Capture the cell that displays the provided text and extract its (X, Y) central coordinate. 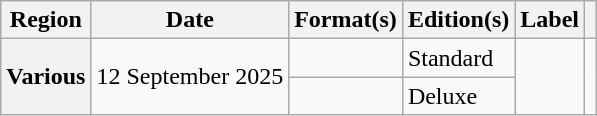
Date (190, 20)
Various (46, 77)
Region (46, 20)
Label (550, 20)
Format(s) (346, 20)
Edition(s) (458, 20)
Deluxe (458, 96)
Standard (458, 58)
12 September 2025 (190, 77)
